For the text-containing cell, return its midpoint in [X, Y] coordinate format. 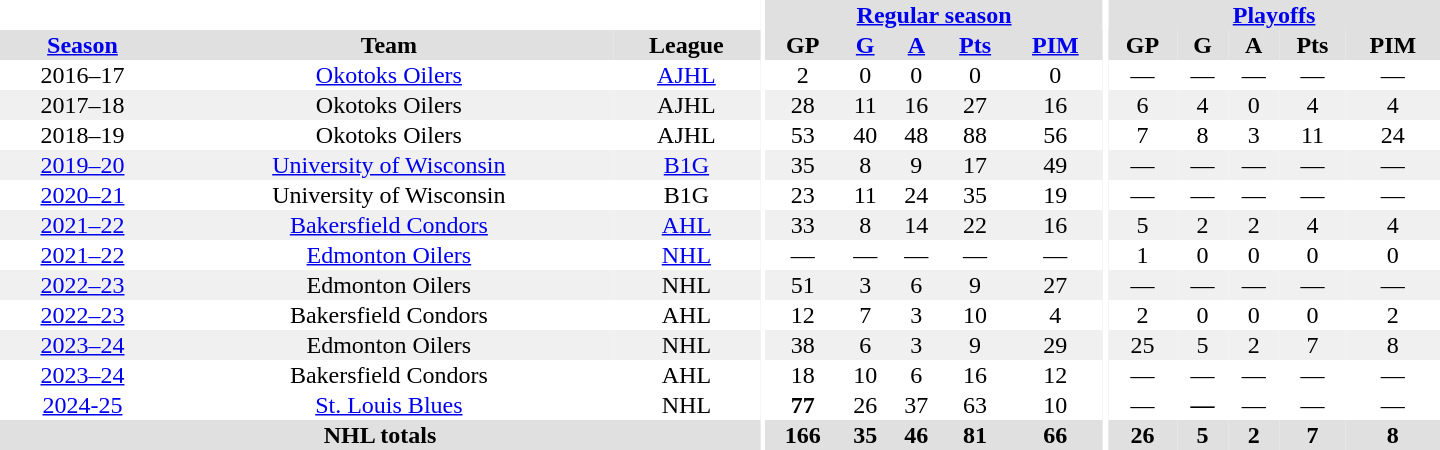
Playoffs [1274, 15]
77 [803, 405]
League [686, 45]
2018–19 [82, 135]
29 [1055, 345]
19 [1055, 195]
56 [1055, 135]
51 [803, 285]
88 [975, 135]
18 [803, 375]
Season [82, 45]
166 [803, 435]
St. Louis Blues [389, 405]
17 [975, 165]
14 [916, 225]
2024-25 [82, 405]
66 [1055, 435]
Team [389, 45]
81 [975, 435]
46 [916, 435]
NHL totals [380, 435]
23 [803, 195]
1 [1142, 255]
2017–18 [82, 105]
Regular season [934, 15]
2016–17 [82, 75]
2019–20 [82, 165]
28 [803, 105]
25 [1142, 345]
2020–21 [82, 195]
40 [866, 135]
38 [803, 345]
49 [1055, 165]
48 [916, 135]
63 [975, 405]
37 [916, 405]
33 [803, 225]
22 [975, 225]
53 [803, 135]
